Extract the (x, y) coordinate from the center of the cell holding the provided text.  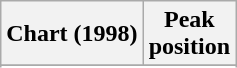
Chart (1998) (72, 34)
Peakposition (189, 34)
